Locate the cell with the specified text and output its [X, Y] center coordinate. 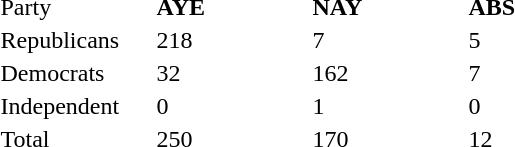
1 [388, 106]
32 [232, 73]
0 [232, 106]
7 [388, 40]
218 [232, 40]
162 [388, 73]
